For the text-containing cell, return its midpoint in (X, Y) coordinate format. 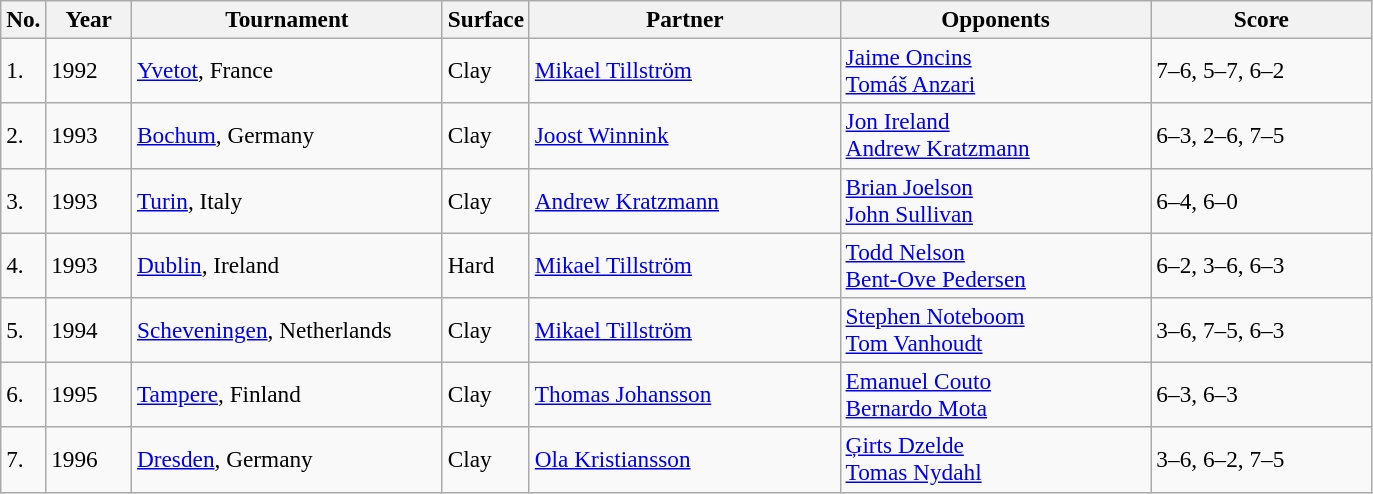
1995 (89, 394)
1996 (89, 460)
Opponents (996, 19)
6–3, 6–3 (1262, 394)
7–6, 5–7, 6–2 (1262, 70)
5. (24, 330)
3–6, 7–5, 6–3 (1262, 330)
1992 (89, 70)
Bochum, Germany (288, 136)
2. (24, 136)
Tampere, Finland (288, 394)
6–3, 2–6, 7–5 (1262, 136)
Joost Winnink (684, 136)
Ola Kristiansson (684, 460)
Brian Joelson John Sullivan (996, 200)
6. (24, 394)
1994 (89, 330)
Jon Ireland Andrew Kratzmann (996, 136)
Tournament (288, 19)
Thomas Johansson (684, 394)
6–4, 6–0 (1262, 200)
Turin, Italy (288, 200)
Scheveningen, Netherlands (288, 330)
Yvetot, France (288, 70)
1. (24, 70)
Emanuel Couto Bernardo Mota (996, 394)
3. (24, 200)
Andrew Kratzmann (684, 200)
6–2, 3–6, 6–3 (1262, 264)
Dresden, Germany (288, 460)
Score (1262, 19)
4. (24, 264)
No. (24, 19)
Ģirts Dzelde Tomas Nydahl (996, 460)
Todd Nelson Bent-Ove Pedersen (996, 264)
Surface (486, 19)
Hard (486, 264)
Partner (684, 19)
3–6, 6–2, 7–5 (1262, 460)
Jaime Oncins Tomáš Anzari (996, 70)
Stephen Noteboom Tom Vanhoudt (996, 330)
Dublin, Ireland (288, 264)
7. (24, 460)
Year (89, 19)
